Identify which cell holds the provided text, then report its (X, Y) central coordinate. 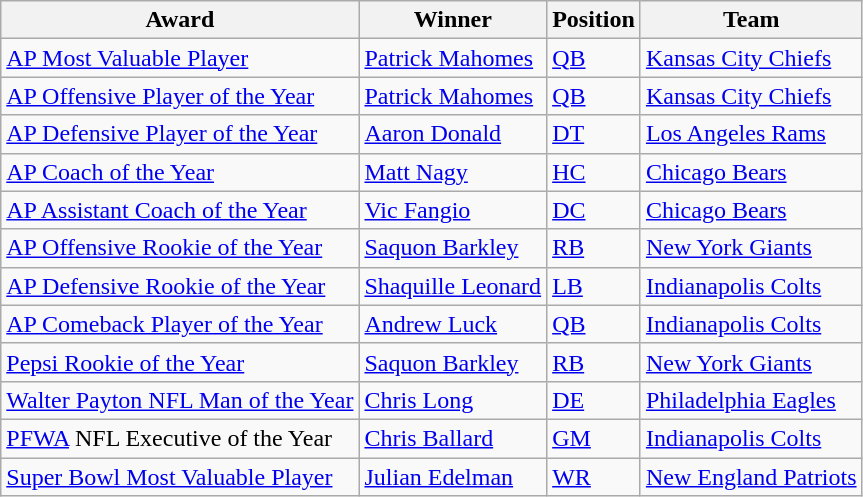
Team (751, 20)
Chris Long (453, 400)
AP Defensive Player of the Year (180, 134)
Walter Payton NFL Man of the Year (180, 400)
DC (594, 210)
Winner (453, 20)
WR (594, 477)
DT (594, 134)
Pepsi Rookie of the Year (180, 362)
AP Offensive Rookie of the Year (180, 248)
Vic Fangio (453, 210)
Shaquille Leonard (453, 286)
DE (594, 400)
Position (594, 20)
New England Patriots (751, 477)
Julian Edelman (453, 477)
Philadelphia Eagles (751, 400)
Chris Ballard (453, 438)
Award (180, 20)
PFWA NFL Executive of the Year (180, 438)
AP Most Valuable Player (180, 58)
Los Angeles Rams (751, 134)
Andrew Luck (453, 324)
Aaron Donald (453, 134)
Super Bowl Most Valuable Player (180, 477)
GM (594, 438)
AP Comeback Player of the Year (180, 324)
HC (594, 172)
AP Offensive Player of the Year (180, 96)
AP Coach of the Year (180, 172)
Matt Nagy (453, 172)
AP Assistant Coach of the Year (180, 210)
LB (594, 286)
AP Defensive Rookie of the Year (180, 286)
